Find where the given text appears and provide that cell's center as [x, y] coordinate. 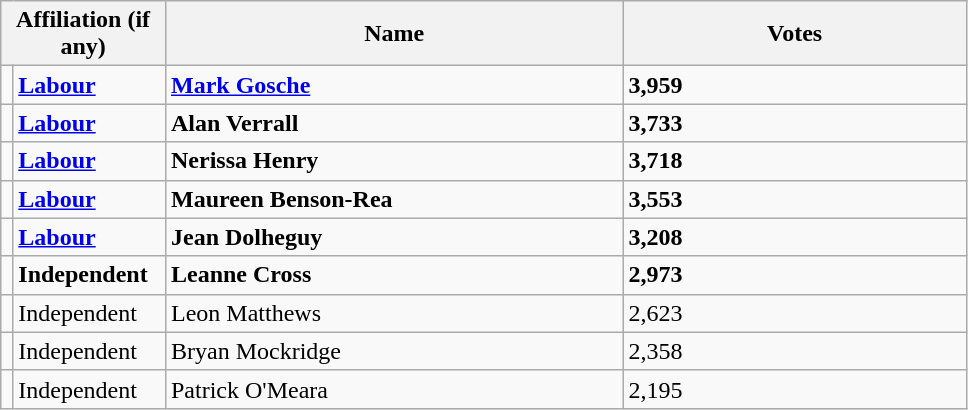
3,733 [794, 123]
2,358 [794, 351]
Alan Verrall [394, 123]
2,973 [794, 275]
Nerissa Henry [394, 161]
Leanne Cross [394, 275]
Mark Gosche [394, 85]
Leon Matthews [394, 313]
3,553 [794, 199]
Affiliation (if any) [84, 34]
3,959 [794, 85]
Votes [794, 34]
Maureen Benson-Rea [394, 199]
2,623 [794, 313]
2,195 [794, 389]
Bryan Mockridge [394, 351]
Patrick O'Meara [394, 389]
3,718 [794, 161]
3,208 [794, 237]
Jean Dolheguy [394, 237]
Name [394, 34]
